Find where the given text appears and provide that cell's center as [X, Y] coordinate. 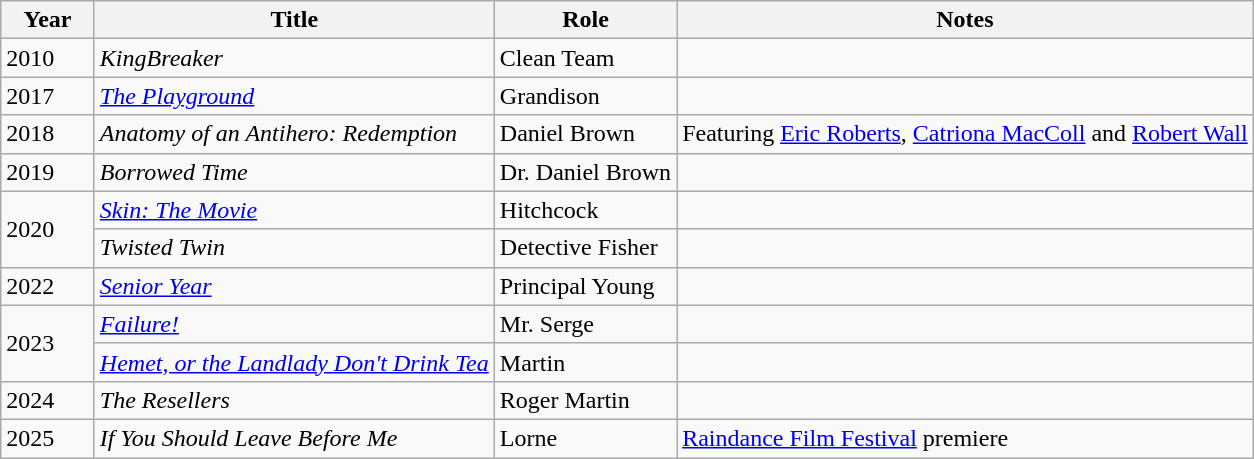
Grandison [585, 96]
If You Should Leave Before Me [294, 438]
2025 [48, 438]
Roger Martin [585, 400]
2019 [48, 172]
Detective Fisher [585, 248]
Mr. Serge [585, 324]
Daniel Brown [585, 134]
KingBreaker [294, 58]
Year [48, 20]
Borrowed Time [294, 172]
The Playground [294, 96]
Hitchcock [585, 210]
Principal Young [585, 286]
Title [294, 20]
2022 [48, 286]
Featuring Eric Roberts, Catriona MacColl and Robert Wall [966, 134]
Senior Year [294, 286]
Twisted Twin [294, 248]
Anatomy of an Antihero: Redemption [294, 134]
Role [585, 20]
Failure! [294, 324]
Clean Team [585, 58]
Notes [966, 20]
Martin [585, 362]
2018 [48, 134]
Skin: The Movie [294, 210]
2023 [48, 343]
Hemet, or the Landlady Don't Drink Tea [294, 362]
The Resellers [294, 400]
2010 [48, 58]
2020 [48, 229]
2024 [48, 400]
Dr. Daniel Brown [585, 172]
2017 [48, 96]
Lorne [585, 438]
Raindance Film Festival premiere [966, 438]
